Pinpoint the cell where the given text exists, returning its [X, Y] midpoint coordinate. 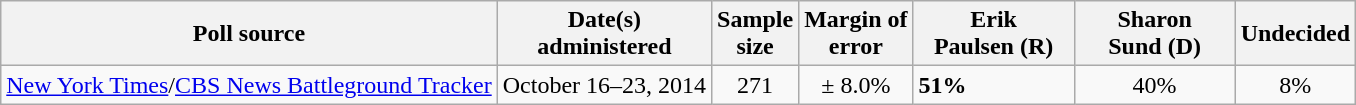
51% [994, 85]
Samplesize [756, 34]
Date(s)administered [604, 34]
ErikPaulsen (R) [994, 34]
271 [756, 85]
New York Times/CBS News Battleground Tracker [249, 85]
Undecided [1295, 34]
October 16–23, 2014 [604, 85]
40% [1154, 85]
Poll source [249, 34]
8% [1295, 85]
Margin oferror [856, 34]
SharonSund (D) [1154, 34]
± 8.0% [856, 85]
